Determine the (X, Y) coordinate at the center of the cell enclosing the given text.  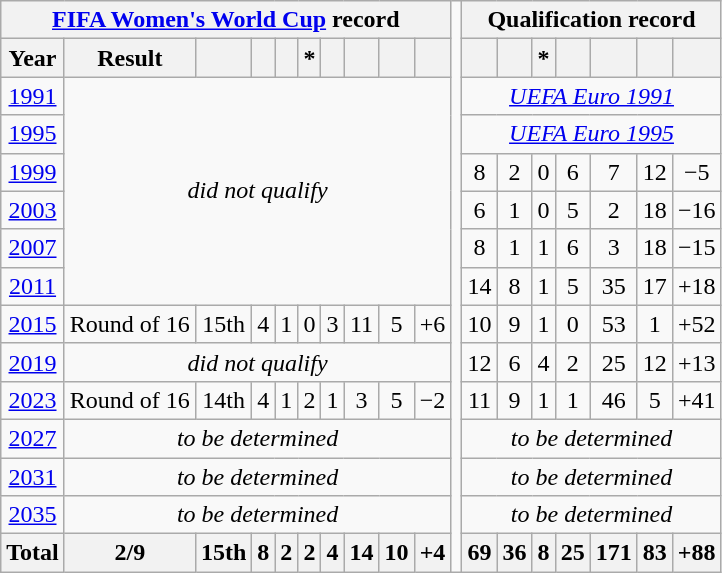
36 (514, 553)
2027 (33, 438)
+52 (696, 324)
UEFA Euro 1991 (592, 96)
+13 (696, 362)
−16 (696, 210)
2015 (33, 324)
Total (33, 553)
2035 (33, 515)
FIFA Women's World Cup record (226, 20)
1999 (33, 172)
−15 (696, 248)
−2 (432, 400)
1991 (33, 96)
UEFA Euro 1995 (592, 134)
46 (614, 400)
+18 (696, 286)
17 (654, 286)
2023 (33, 400)
2003 (33, 210)
171 (614, 553)
14th (223, 400)
+88 (696, 553)
Result (130, 58)
Year (33, 58)
2019 (33, 362)
2/9 (130, 553)
2007 (33, 248)
−5 (696, 172)
+6 (432, 324)
+4 (432, 553)
2011 (33, 286)
+41 (696, 400)
2031 (33, 477)
35 (614, 286)
69 (480, 553)
Qualification record (592, 20)
83 (654, 553)
7 (614, 172)
53 (614, 324)
1995 (33, 134)
